Determine the (x, y) coordinate at the center of the cell enclosing the given text.  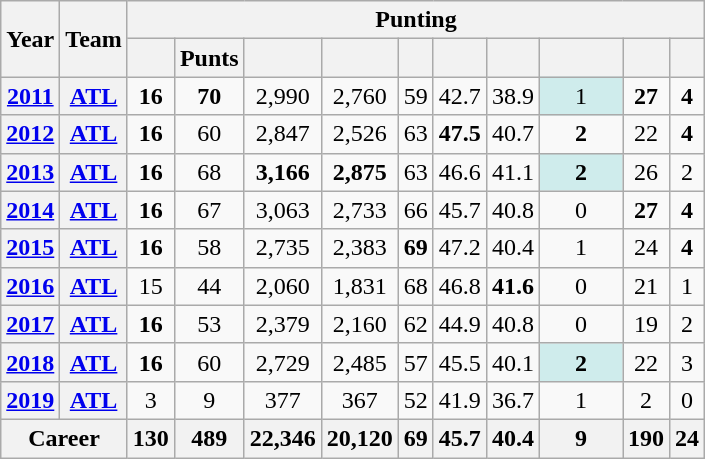
70 (209, 96)
2014 (30, 210)
41.1 (512, 172)
41.6 (512, 286)
46.6 (460, 172)
62 (416, 324)
2015 (30, 248)
67 (209, 210)
44 (209, 286)
3,063 (282, 210)
2,485 (360, 362)
377 (282, 400)
59 (416, 96)
2,383 (360, 248)
2,735 (282, 248)
489 (209, 438)
Career (64, 438)
2,760 (360, 96)
20,120 (360, 438)
190 (646, 438)
36.7 (512, 400)
2,729 (282, 362)
1,831 (360, 286)
42.7 (460, 96)
19 (646, 324)
2019 (30, 400)
Punts (209, 58)
2,379 (282, 324)
2011 (30, 96)
52 (416, 400)
53 (209, 324)
22,346 (282, 438)
45.5 (460, 362)
40.7 (512, 134)
367 (360, 400)
2012 (30, 134)
58 (209, 248)
Year (30, 39)
2016 (30, 286)
2013 (30, 172)
2,875 (360, 172)
44.9 (460, 324)
2,847 (282, 134)
21 (646, 286)
66 (416, 210)
57 (416, 362)
130 (150, 438)
2,526 (360, 134)
2018 (30, 362)
47.5 (460, 134)
3,166 (282, 172)
2,990 (282, 96)
40.1 (512, 362)
2,060 (282, 286)
2017 (30, 324)
15 (150, 286)
2,160 (360, 324)
Punting (416, 20)
46.8 (460, 286)
47.2 (460, 248)
Team (94, 39)
41.9 (460, 400)
26 (646, 172)
2,733 (360, 210)
38.9 (512, 96)
